Capture the cell that displays the provided text and extract its [X, Y] central coordinate. 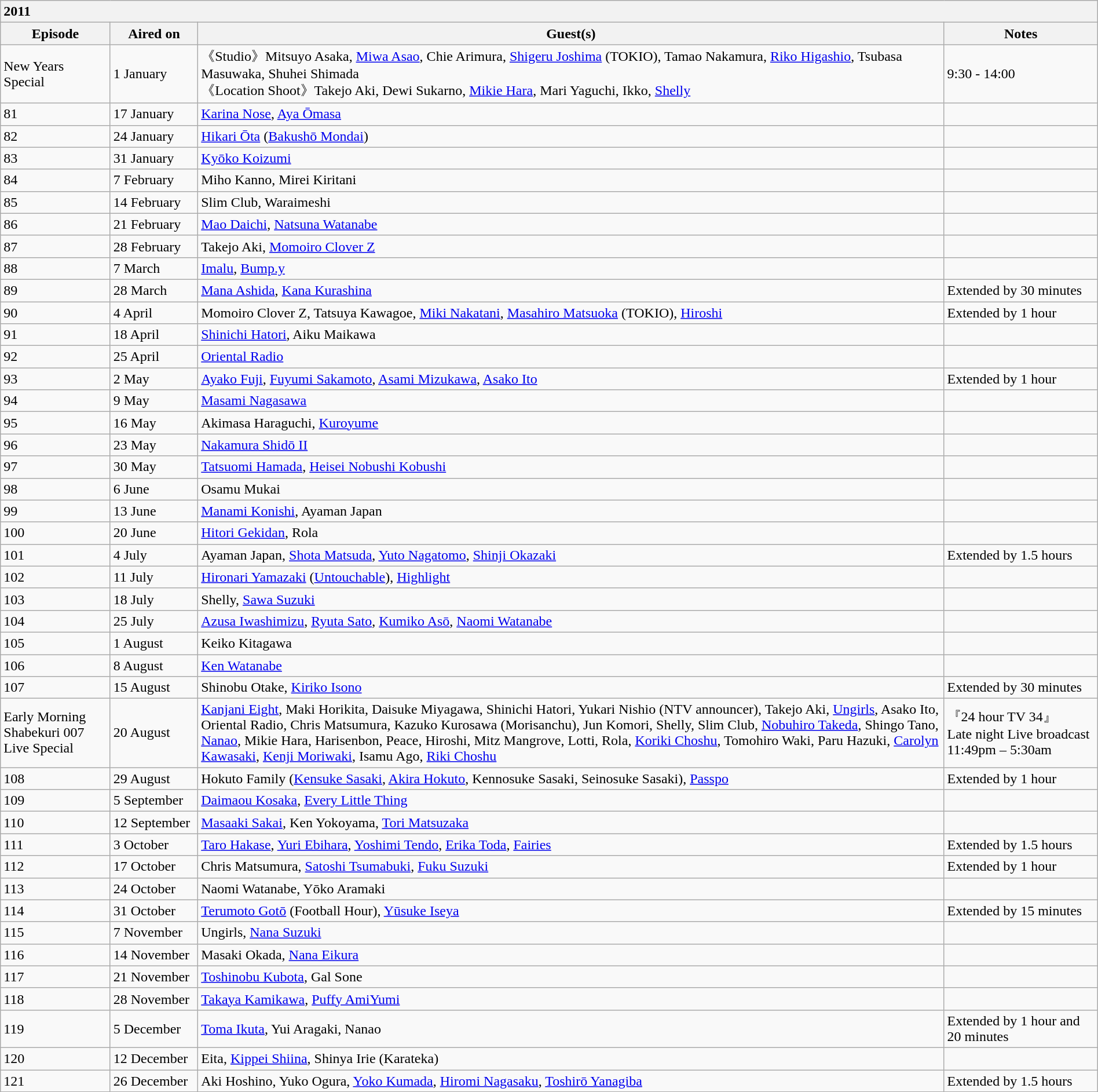
90 [56, 312]
99 [56, 511]
82 [56, 136]
Ayaman Japan, Shota Matsuda, Yuto Nagatomo, Shinji Okazaki [571, 555]
Episode [56, 34]
2 May [154, 379]
93 [56, 379]
Shelly, Sawa Suzuki [571, 599]
94 [56, 401]
21 November [154, 977]
14 February [154, 202]
Extended by 15 minutes [1020, 911]
Toma Ikuta, Yui Aragaki, Nanao [571, 1029]
111 [56, 845]
Terumoto Gotō (Football Hour), Yūsuke Iseya [571, 911]
Tatsuomi Hamada, Heisei Nobushi Kobushi [571, 467]
1 August [154, 643]
Takaya Kamikawa, Puffy AmiYumi [571, 999]
Osamu Mukai [571, 489]
84 [56, 180]
Naomi Watanabe, Yōko Aramaki [571, 889]
102 [56, 577]
30 May [154, 467]
29 August [154, 779]
Ken Watanabe [571, 666]
105 [56, 643]
Nakamura Shidō II [571, 445]
7 February [154, 180]
86 [56, 224]
8 August [154, 666]
16 May [154, 423]
Mao Daichi, Natsuna Watanabe [571, 224]
Masaki Okada, Nana Eikura [571, 955]
4 July [154, 555]
108 [56, 779]
115 [56, 933]
Karina Nose, Aya Ōmasa [571, 114]
25 April [154, 357]
24 January [154, 136]
Extended by 1 hour and 20 minutes [1020, 1029]
Akimasa Haraguchi, Kuroyume [571, 423]
20 June [154, 533]
Kyōko Koizumi [571, 158]
5 September [154, 801]
Ungirls, Nana Suzuki [571, 933]
Takejo Aki, Momoiro Clover Z [571, 246]
85 [56, 202]
Masami Nagasawa [571, 401]
Eita, Kippei Shiina, Shinya Irie (Karateka) [571, 1058]
26 December [154, 1080]
Shinobu Otake, Kiriko Isono [571, 688]
Toshinobu Kubota, Gal Sone [571, 977]
91 [56, 335]
25 July [154, 621]
11 July [154, 577]
New Years Special [56, 74]
89 [56, 290]
96 [56, 445]
Hitori Gekidan, Rola [571, 533]
113 [56, 889]
Hironari Yamazaki (Untouchable), Highlight [571, 577]
119 [56, 1029]
20 August [154, 733]
Aired on [154, 34]
Guest(s) [571, 34]
7 March [154, 268]
9 May [154, 401]
114 [56, 911]
18 April [154, 335]
98 [56, 489]
28 November [154, 999]
Mana Ashida, Kana Kurashina [571, 290]
28 March [154, 290]
17 January [154, 114]
21 February [154, 224]
Aki Hoshino, Yuko Ogura, Yoko Kumada, Hiromi Nagasaku, Toshirō Yanagiba [571, 1080]
83 [56, 158]
120 [56, 1058]
13 June [154, 511]
107 [56, 688]
Momoiro Clover Z, Tatsuya Kawagoe, Miki Nakatani, Masahiro Matsuoka (TOKIO), Hiroshi [571, 312]
121 [56, 1080]
24 October [154, 889]
Miho Kanno, Mirei Kiritani [571, 180]
Taro Hakase, Yuri Ebihara, Yoshimi Tendo, Erika Toda, Fairies [571, 845]
7 November [154, 933]
109 [56, 801]
Chris Matsumura, Satoshi Tsumabuki, Fuku Suzuki [571, 867]
95 [56, 423]
112 [56, 867]
Slim Club, Waraimeshi [571, 202]
15 August [154, 688]
88 [56, 268]
116 [56, 955]
12 December [154, 1058]
Masaaki Sakai, Ken Yokoyama, Tori Matsuzaka [571, 823]
14 November [154, 955]
Hikari Ōta (Bakushō Mondai) [571, 136]
97 [56, 467]
117 [56, 977]
Manami Konishi, Ayaman Japan [571, 511]
118 [56, 999]
Daimaou Kosaka, Every Little Thing [571, 801]
23 May [154, 445]
81 [56, 114]
Hokuto Family (Kensuke Sasaki, Akira Hokuto, Kennosuke Sasaki, Seinosuke Sasaki), Passpo [571, 779]
12 September [154, 823]
103 [56, 599]
87 [56, 246]
Early Morning Shabekuri 007 Live Special [56, 733]
『24 hour TV 34』Late night Live broadcast11:49pm – 5:30am [1020, 733]
18 July [154, 599]
Notes [1020, 34]
100 [56, 533]
9:30 - 14:00 [1020, 74]
Ayako Fuji, Fuyumi Sakamoto, Asami Mizukawa, Asako Ito [571, 379]
4 April [154, 312]
1 January [154, 74]
104 [56, 621]
Azusa Iwashimizu, Ryuta Sato, Kumiko Asō, Naomi Watanabe [571, 621]
5 December [154, 1029]
Shinichi Hatori, Aiku Maikawa [571, 335]
6 June [154, 489]
92 [56, 357]
31 October [154, 911]
Keiko Kitagawa [571, 643]
28 February [154, 246]
106 [56, 666]
31 January [154, 158]
110 [56, 823]
2011 [549, 12]
Imalu, Bump.y [571, 268]
17 October [154, 867]
3 October [154, 845]
Oriental Radio [571, 357]
101 [56, 555]
